Find where the given text appears and provide that cell's center as [X, Y] coordinate. 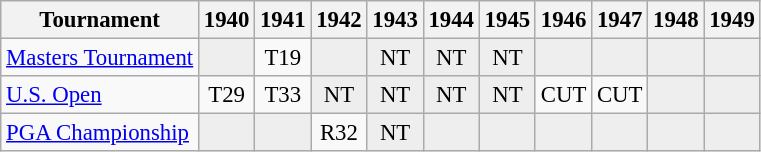
1943 [395, 20]
1942 [339, 20]
Tournament [100, 20]
1940 [227, 20]
T33 [283, 95]
1945 [507, 20]
1941 [283, 20]
R32 [339, 133]
Masters Tournament [100, 58]
1948 [676, 20]
1947 [620, 20]
U.S. Open [100, 95]
T19 [283, 58]
1946 [563, 20]
T29 [227, 95]
PGA Championship [100, 133]
1944 [451, 20]
1949 [732, 20]
